Pinpoint the cell where the given text exists, returning its (x, y) midpoint coordinate. 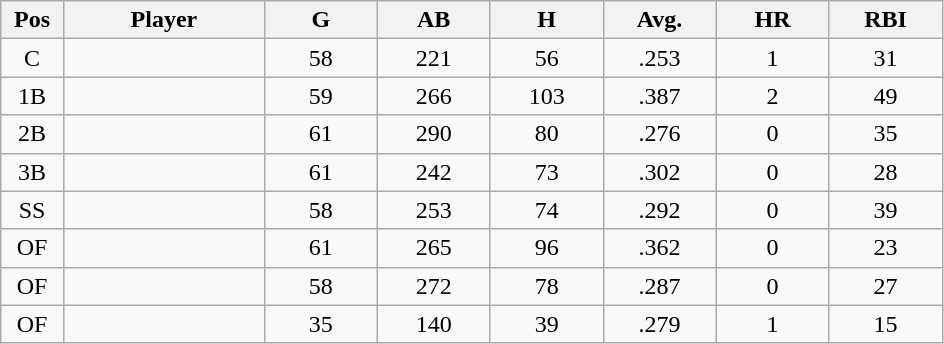
253 (434, 210)
103 (546, 96)
.287 (660, 286)
.292 (660, 210)
49 (886, 96)
56 (546, 58)
74 (546, 210)
2B (32, 134)
3B (32, 172)
G (320, 20)
H (546, 20)
2 (772, 96)
27 (886, 286)
SS (32, 210)
59 (320, 96)
221 (434, 58)
140 (434, 324)
.387 (660, 96)
31 (886, 58)
272 (434, 286)
23 (886, 248)
15 (886, 324)
96 (546, 248)
290 (434, 134)
Pos (32, 20)
AB (434, 20)
.302 (660, 172)
Avg. (660, 20)
80 (546, 134)
.276 (660, 134)
265 (434, 248)
73 (546, 172)
242 (434, 172)
78 (546, 286)
HR (772, 20)
RBI (886, 20)
C (32, 58)
28 (886, 172)
.279 (660, 324)
.362 (660, 248)
.253 (660, 58)
Player (164, 20)
266 (434, 96)
1B (32, 96)
